Detect which cell encompasses the target text, then output its (x, y) center coordinate. 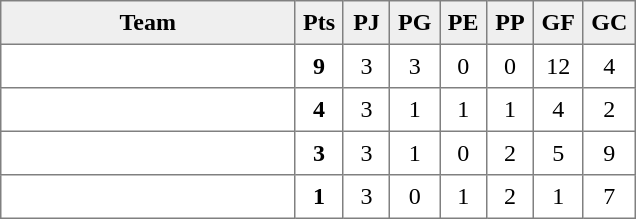
PJ (366, 23)
PG (415, 23)
GF (558, 23)
PE (464, 23)
GC (609, 23)
Pts (319, 23)
7 (609, 197)
12 (558, 66)
Team (148, 23)
5 (558, 153)
PP (510, 23)
